Determine the [x, y] coordinate at the center of the cell enclosing the given text.  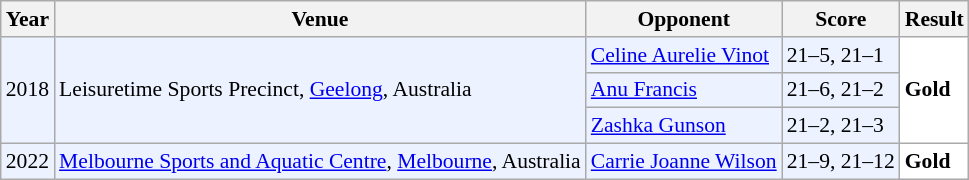
21–9, 21–12 [841, 162]
Year [28, 19]
21–5, 21–1 [841, 55]
Opponent [684, 19]
Celine Aurelie Vinot [684, 55]
Venue [320, 19]
2018 [28, 90]
Anu Francis [684, 90]
21–2, 21–3 [841, 126]
Carrie Joanne Wilson [684, 162]
2022 [28, 162]
Result [934, 19]
Leisuretime Sports Precinct, Geelong, Australia [320, 90]
Zashka Gunson [684, 126]
Score [841, 19]
21–6, 21–2 [841, 90]
Melbourne Sports and Aquatic Centre, Melbourne, Australia [320, 162]
